Return the (X, Y) coordinate for the center point of the cell that contains the specified text.  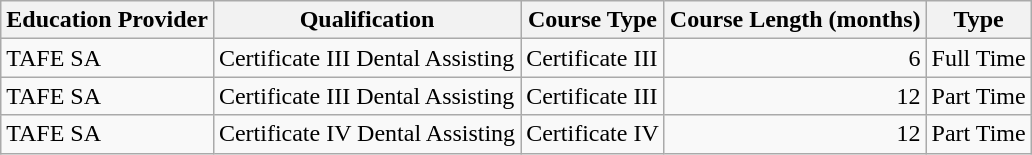
Full Time (978, 58)
Education Provider (108, 20)
Qualification (366, 20)
Certificate IV Dental Assisting (366, 134)
6 (795, 58)
Type (978, 20)
Course Length (months) (795, 20)
Course Type (593, 20)
Certificate IV (593, 134)
